Pinpoint the cell where the given text exists, returning its (x, y) midpoint coordinate. 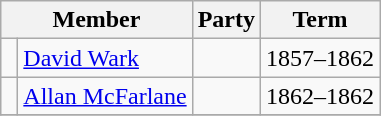
Allan McFarlane (105, 96)
1862–1862 (320, 96)
Term (320, 20)
Member (96, 20)
Party (226, 20)
David Wark (105, 58)
1857–1862 (320, 58)
